Locate the cell with the specified text and output its (x, y) center coordinate. 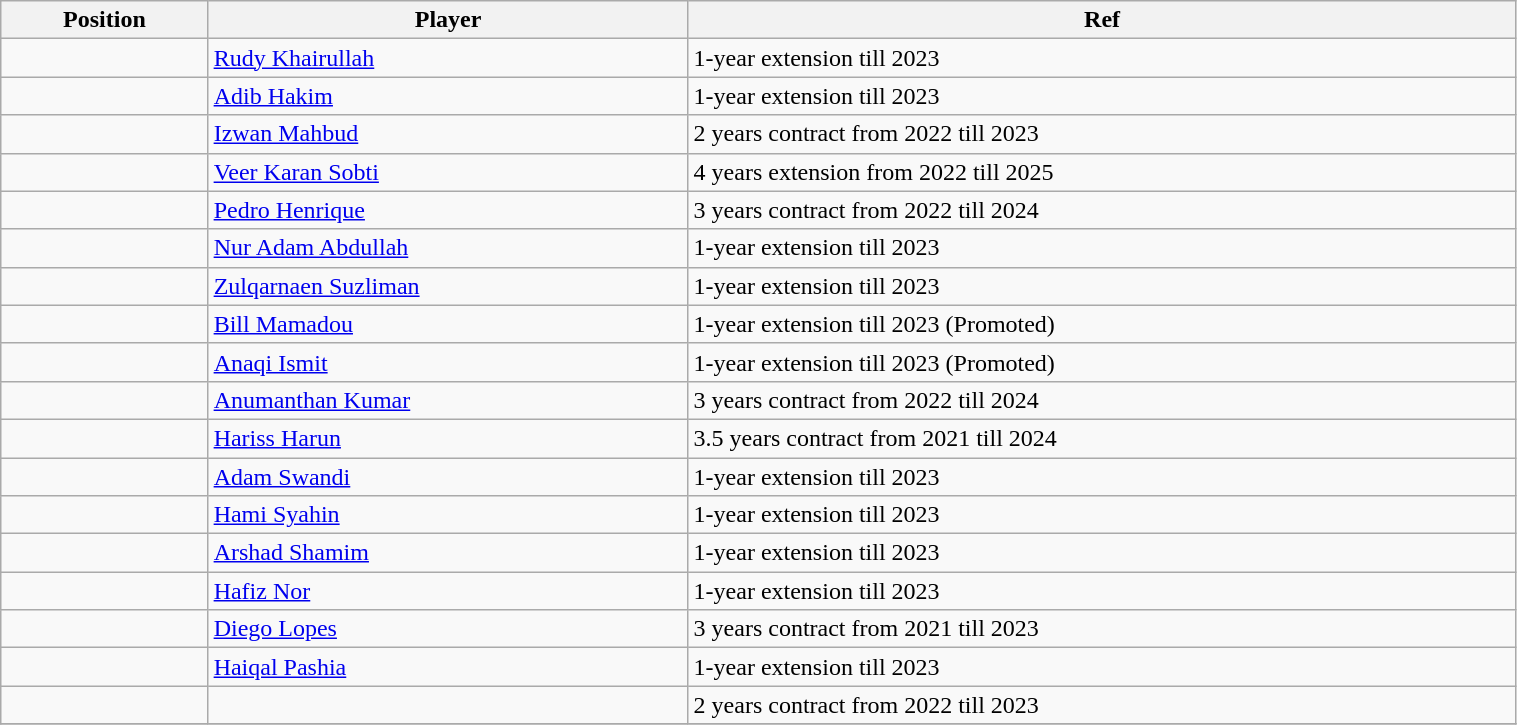
Rudy Khairullah (448, 58)
Diego Lopes (448, 629)
Zulqarnaen Suzliman (448, 286)
Hami Syahin (448, 515)
3 years contract from 2021 till 2023 (1102, 629)
Hariss Harun (448, 438)
Haiqal Pashia (448, 667)
Position (104, 20)
Bill Mamadou (448, 324)
3.5 years contract from 2021 till 2024 (1102, 438)
Anumanthan Kumar (448, 400)
Player (448, 20)
Veer Karan Sobti (448, 172)
Pedro Henrique (448, 210)
Nur Adam Abdullah (448, 248)
4 years extension from 2022 till 2025 (1102, 172)
Ref (1102, 20)
Hafiz Nor (448, 591)
Izwan Mahbud (448, 134)
Anaqi Ismit (448, 362)
Adib Hakim (448, 96)
Adam Swandi (448, 477)
Arshad Shamim (448, 553)
